Determine the (X, Y) coordinate at the center of the cell enclosing the given text.  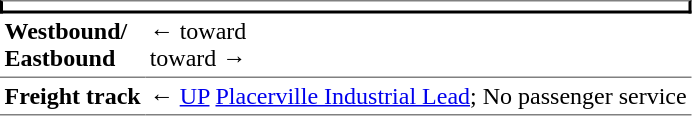
Westbound/Eastbound (72, 46)
← UP Placerville Industrial Lead; No passenger service (418, 97)
← toward toward → (418, 46)
Freight track (72, 97)
